Pinpoint the cell where the given text exists, returning its [X, Y] midpoint coordinate. 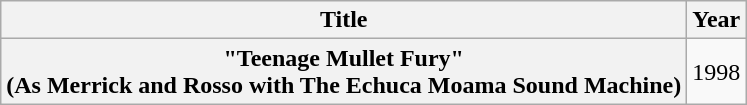
Year [716, 20]
Title [344, 20]
1998 [716, 72]
"Teenage Mullet Fury" (As Merrick and Rosso with The Echuca Moama Sound Machine) [344, 72]
